Find where the given text appears and provide that cell's center as [X, Y] coordinate. 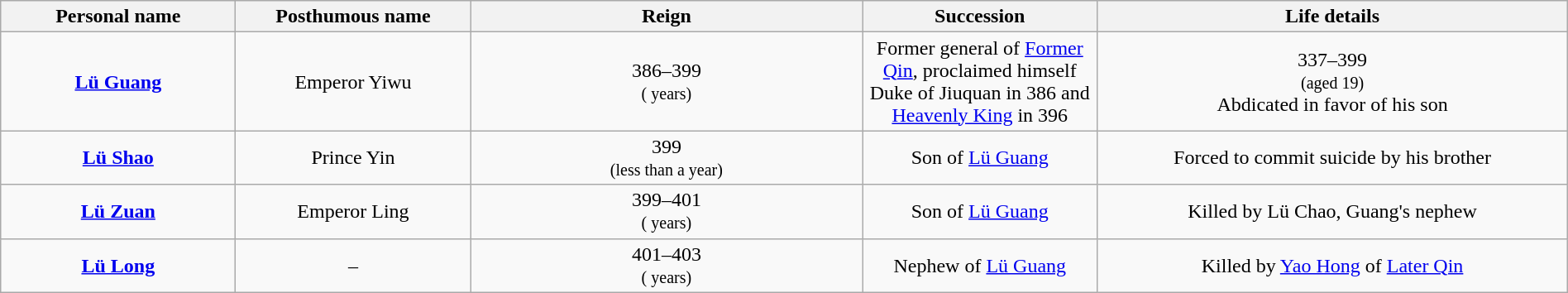
– [353, 265]
401–403( years) [667, 265]
Lü Guang [118, 81]
Lü Long [118, 265]
386–399( years) [667, 81]
399–401( years) [667, 212]
Emperor Yiwu [353, 81]
Killed by Yao Hong of Later Qin [1332, 265]
399(less than a year) [667, 157]
337–399(aged 19)Abdicated in favor of his son [1332, 81]
Reign [667, 17]
Lü Shao [118, 157]
Killed by Lü Chao, Guang's nephew [1332, 212]
Lü Zuan [118, 212]
Former general of Former Qin, proclaimed himself Duke of Jiuquan in 386 and Heavenly King in 396 [980, 81]
Emperor Ling [353, 212]
Personal name [118, 17]
Life details [1332, 17]
Forced to commit suicide by his brother [1332, 157]
Nephew of Lü Guang [980, 265]
Succession [980, 17]
Posthumous name [353, 17]
Prince Yin [353, 157]
